Find where the given text appears and provide that cell's center as (X, Y) coordinate. 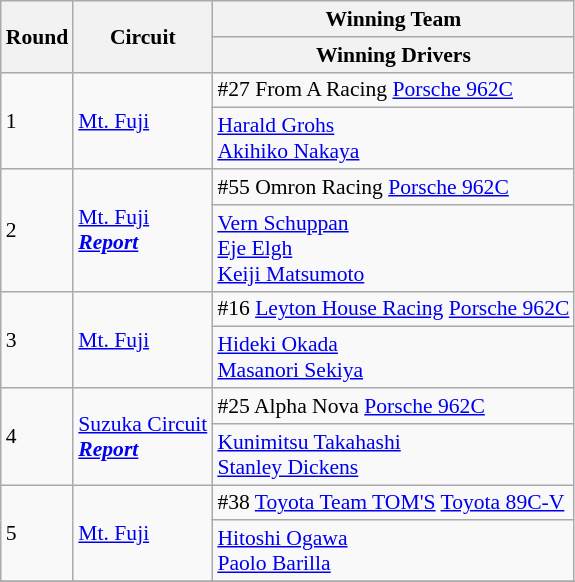
#27 From A Racing Porsche 962C (393, 90)
5 (38, 534)
Vern Schuppan Eje Elgh Keiji Matsumoto (393, 248)
#55 Omron Racing Porsche 962C (393, 187)
3 (38, 340)
Circuit (142, 36)
Mt. FujiReport (142, 230)
4 (38, 436)
#25 Alpha Nova Porsche 962C (393, 406)
Winning Drivers (393, 55)
2 (38, 230)
Kunimitsu Takahashi Stanley Dickens (393, 454)
1 (38, 120)
Winning Team (393, 19)
Harald Grohs Akihiko Nakaya (393, 138)
Round (38, 36)
Hitoshi Ogawa Paolo Barilla (393, 552)
Hideki Okada Masanori Sekiya (393, 358)
Suzuka CircuitReport (142, 436)
#38 Toyota Team TOM'S Toyota 89C-V (393, 503)
#16 Leyton House Racing Porsche 962C (393, 309)
